Find where the given text appears and provide that cell's center as [x, y] coordinate. 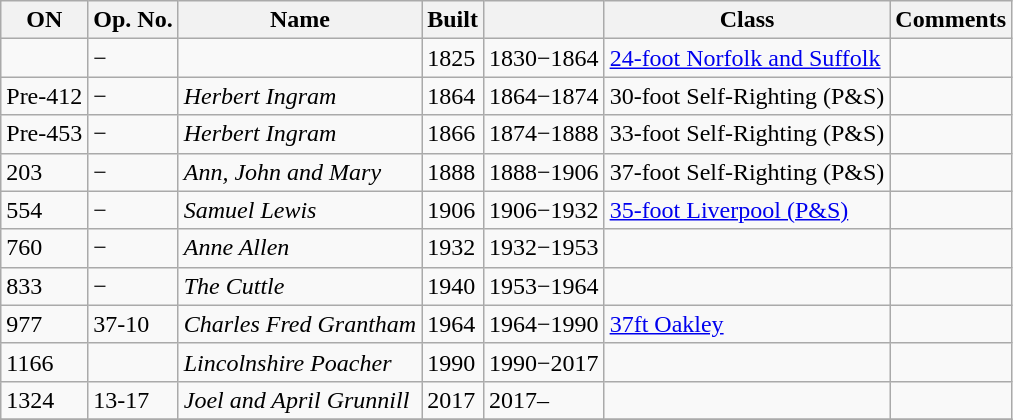
760 [44, 248]
1964 [453, 324]
37-foot Self-Righting (P&S) [747, 172]
35-foot Liverpool (P&S) [747, 210]
1990 [453, 362]
1324 [44, 400]
1932 [453, 248]
1888−1906 [544, 172]
1964−1990 [544, 324]
Built [453, 20]
1166 [44, 362]
1906−1932 [544, 210]
Lincolnshire Poacher [300, 362]
Comments [951, 20]
Samuel Lewis [300, 210]
Pre-412 [44, 96]
1940 [453, 286]
Name [300, 20]
30-foot Self-Righting (P&S) [747, 96]
1990−2017 [544, 362]
ON [44, 20]
1825 [453, 58]
Pre-453 [44, 134]
Anne Allen [300, 248]
33-foot Self-Righting (P&S) [747, 134]
37ft Oakley [747, 324]
1888 [453, 172]
1906 [453, 210]
1932−1953 [544, 248]
554 [44, 210]
Op. No. [133, 20]
Ann, John and Mary [300, 172]
1864 [453, 96]
Joel and April Grunnill [300, 400]
2017– [544, 400]
977 [44, 324]
2017 [453, 400]
1864−1874 [544, 96]
Charles Fred Grantham [300, 324]
1953−1964 [544, 286]
13-17 [133, 400]
833 [44, 286]
The Cuttle [300, 286]
1866 [453, 134]
Class [747, 20]
1830−1864 [544, 58]
1874−1888 [544, 134]
24-foot Norfolk and Suffolk [747, 58]
203 [44, 172]
37-10 [133, 324]
